Output the (X, Y) coordinate of the center of the cell containing the given text.  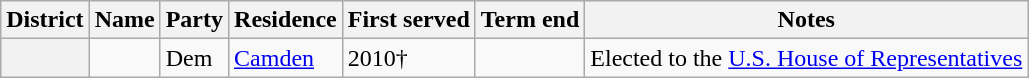
Camden (286, 58)
Dem (194, 58)
Elected to the U.S. House of Representatives (806, 58)
Notes (806, 20)
District (45, 20)
Term end (530, 20)
Party (194, 20)
2010† (408, 58)
First served (408, 20)
Residence (286, 20)
Name (124, 20)
